From the cell containing the given text, extract its center point as [x, y] coordinate. 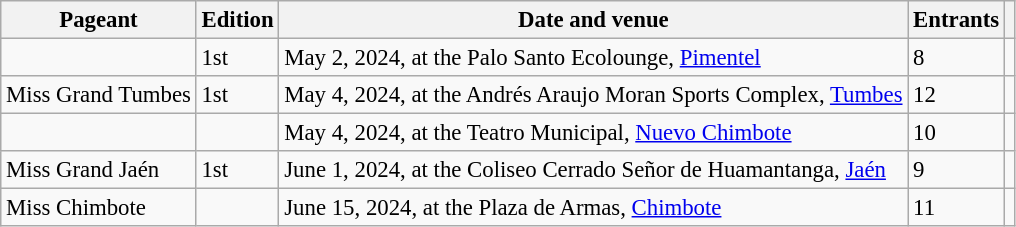
Edition [238, 20]
8 [956, 58]
12 [956, 95]
Miss Grand Tumbes [98, 95]
Entrants [956, 20]
May 2, 2024, at the Palo Santo Ecolounge, Pimentel [594, 58]
10 [956, 133]
Miss Chimbote [98, 208]
May 4, 2024, at the Teatro Municipal, Nuevo Chimbote [594, 133]
June 15, 2024, at the Plaza de Armas, Chimbote [594, 208]
9 [956, 170]
May 4, 2024, at the Andrés Araujo Moran Sports Complex, Tumbes [594, 95]
Pageant [98, 20]
11 [956, 208]
June 1, 2024, at the Coliseo Cerrado Señor de Huamantanga, Jaén [594, 170]
Date and venue [594, 20]
Miss Grand Jaén [98, 170]
